Return the [X, Y] coordinate for the center point of the cell that contains the specified text.  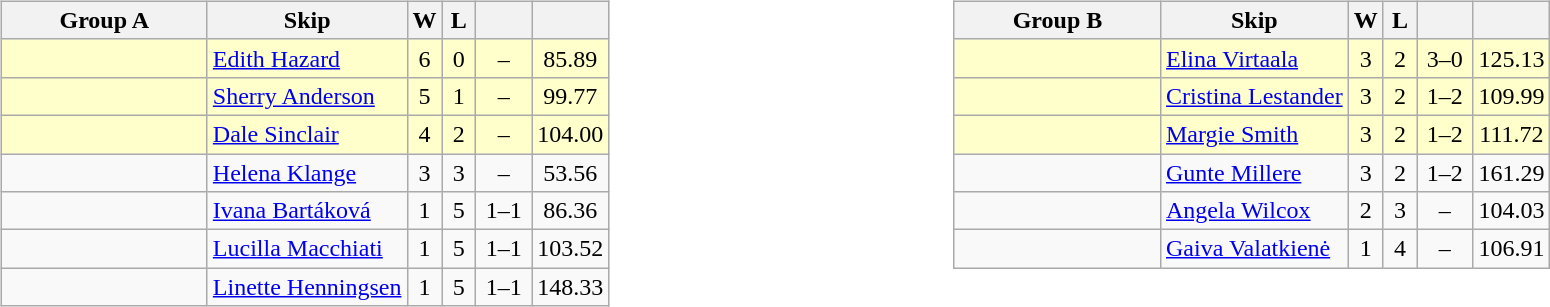
Group B [1057, 20]
Dale Sinclair [307, 134]
53.56 [570, 173]
Sherry Anderson [307, 96]
104.03 [1512, 211]
Group A [104, 20]
Gaiva Valatkienė [1254, 249]
Ivana Bartáková [307, 211]
Cristina Lestander [1254, 96]
Lucilla Macchiati [307, 249]
148.33 [570, 287]
99.77 [570, 96]
104.00 [570, 134]
6 [424, 58]
Margie Smith [1254, 134]
Elina Virtaala [1254, 58]
85.89 [570, 58]
Helena Klange [307, 173]
86.36 [570, 211]
161.29 [1512, 173]
111.72 [1512, 134]
109.99 [1512, 96]
Edith Hazard [307, 58]
Linette Henningsen [307, 287]
125.13 [1512, 58]
103.52 [570, 249]
Angela Wilcox [1254, 211]
3–0 [1445, 58]
106.91 [1512, 249]
Gunte Millere [1254, 173]
0 [459, 58]
